For the text-containing cell, return its midpoint in [x, y] coordinate format. 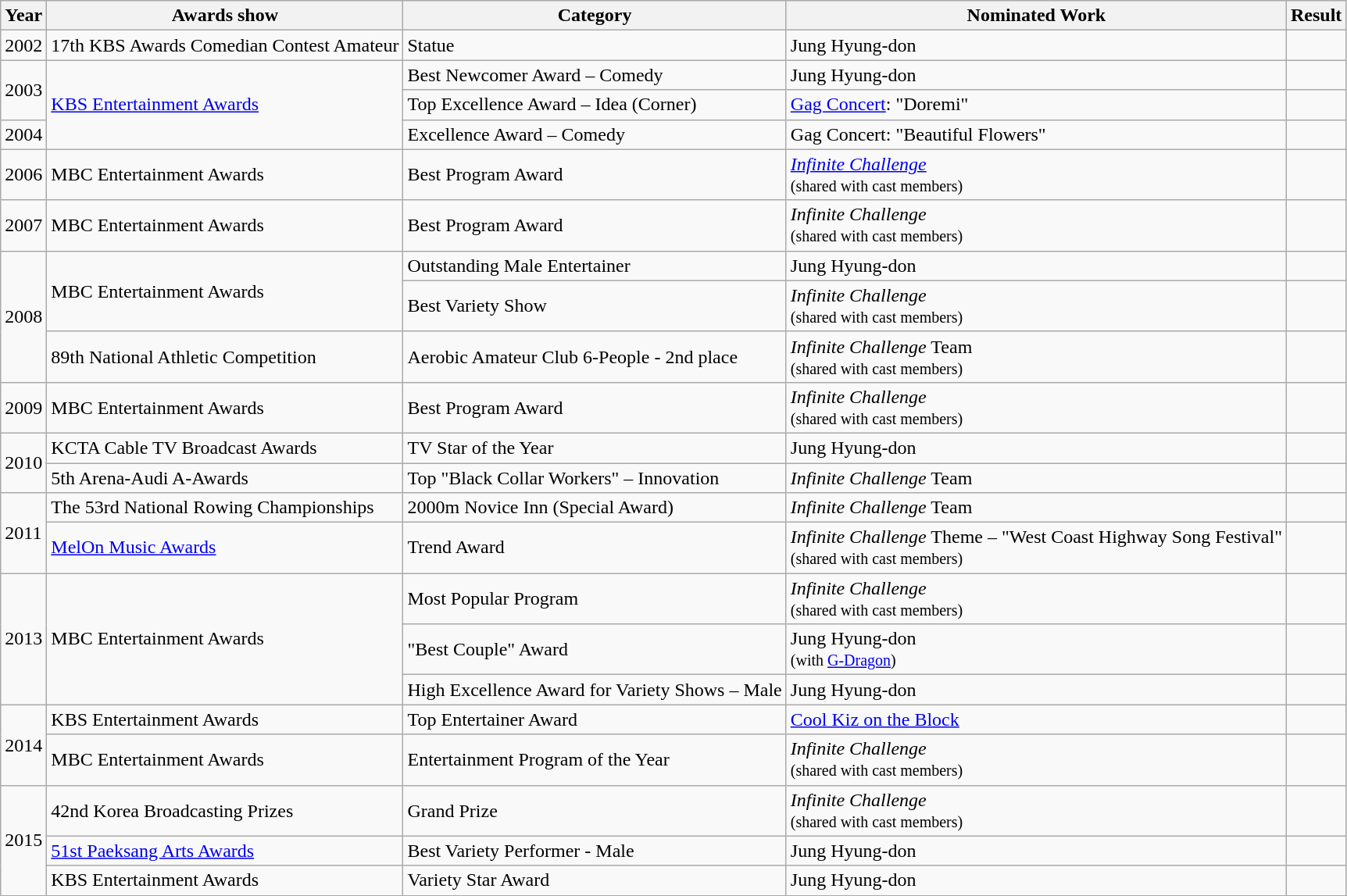
2013 [23, 639]
Infinite Challenge Theme – "West Coast Highway Song Festival"(shared with cast members) [1036, 548]
Nominated Work [1036, 16]
TV Star of the Year [595, 448]
2004 [23, 134]
Result [1316, 16]
Best Variety Performer - Male [595, 851]
Cool Kiz on the Block [1036, 719]
Year [23, 16]
Grand Prize [595, 811]
2002 [23, 45]
Gag Concert: "Beautiful Flowers" [1036, 134]
5th Arena-Audi A-Awards [225, 477]
42nd Korea Broadcasting Prizes [225, 811]
51st Paeksang Arts Awards [225, 851]
Top Excellence Award – Idea (Corner) [595, 105]
Category [595, 16]
2007 [23, 225]
2009 [23, 408]
17th KBS Awards Comedian Contest Amateur [225, 45]
Top "Black Collar Workers" – Innovation [595, 477]
2011 [23, 533]
High Excellence Award for Variety Shows – Male [595, 690]
Top Entertainer Award [595, 719]
89th National Athletic Competition [225, 356]
Aerobic Amateur Club 6-People - 2nd place [595, 356]
The 53rd National Rowing Championships [225, 508]
Gag Concert: "Doremi" [1036, 105]
Best Variety Show [595, 306]
2006 [23, 175]
MelOn Music Awards [225, 548]
Most Popular Program [595, 598]
Jung Hyung-don(with G-Dragon) [1036, 650]
2003 [23, 90]
Awards show [225, 16]
Excellence Award – Comedy [595, 134]
Trend Award [595, 548]
Statue [595, 45]
2008 [23, 316]
Variety Star Award [595, 880]
2000m Novice Inn (Special Award) [595, 508]
2010 [23, 462]
KCTA Cable TV Broadcast Awards [225, 448]
"Best Couple" Award [595, 650]
Best Newcomer Award – Comedy [595, 75]
2015 [23, 841]
Outstanding Male Entertainer [595, 266]
Entertainment Program of the Year [595, 759]
Infinite Challenge Team(shared with cast members) [1036, 356]
2014 [23, 745]
